Provide the [x, y] coordinate of the cell's center where the given text is located.  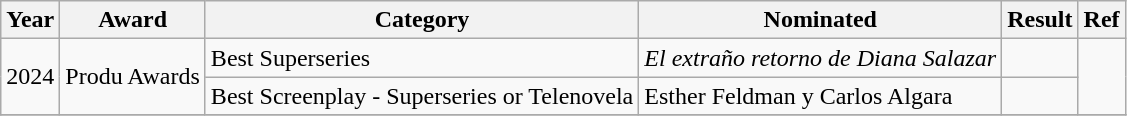
2024 [30, 77]
Nominated [820, 20]
El extraño retorno de Diana Salazar [820, 58]
Ref [1102, 20]
Year [30, 20]
Best Superseries [422, 58]
Category [422, 20]
Esther Feldman y Carlos Algara [820, 96]
Best Screenplay - Superseries or Telenovela [422, 96]
Award [133, 20]
Result [1040, 20]
Produ Awards [133, 77]
